Return [x, y] of the center of cell containing provided text 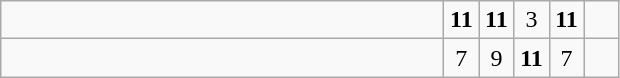
9 [496, 58]
3 [532, 20]
